From the cell containing the given text, extract its center point as (x, y) coordinate. 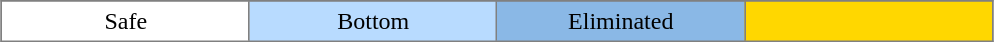
Bottom (373, 21)
Safe (126, 21)
Eliminated (621, 21)
